Return [X, Y] of the center of cell containing provided text 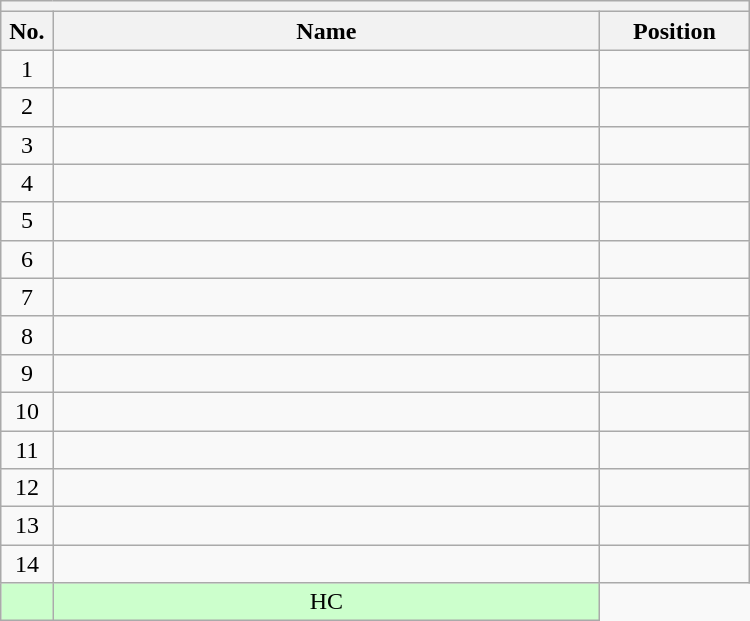
10 [27, 411]
11 [27, 449]
8 [27, 335]
1 [27, 69]
4 [27, 183]
Name [326, 31]
HC [326, 602]
3 [27, 145]
6 [27, 259]
5 [27, 221]
No. [27, 31]
2 [27, 107]
13 [27, 526]
12 [27, 488]
Position [675, 31]
9 [27, 373]
7 [27, 297]
14 [27, 564]
